Provide the (X, Y) coordinate of the cell's center where the given text is located.  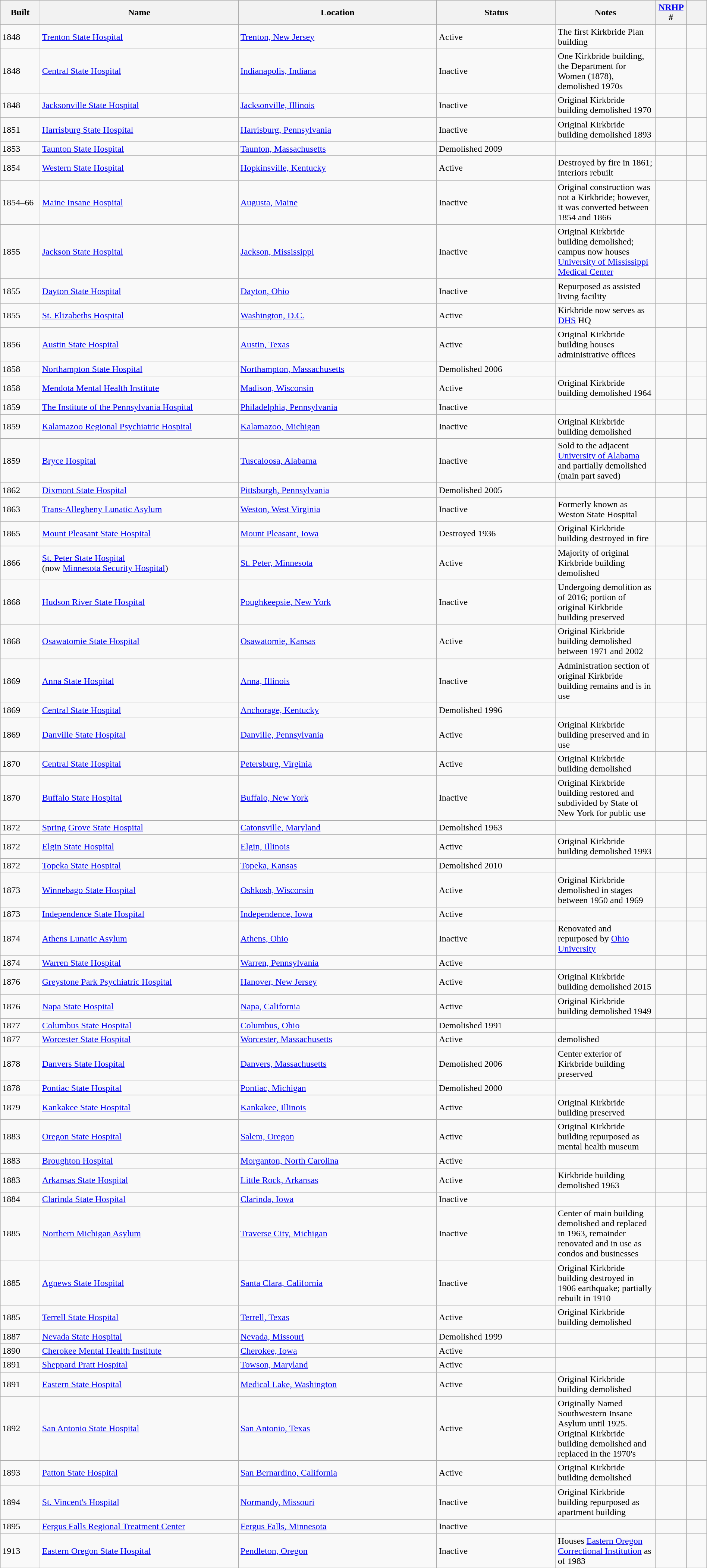
Indianapolis, Indiana (337, 71)
1851 (20, 130)
Demolished 1996 (496, 710)
Pontiac, Michigan (337, 1088)
Mount Pleasant State Hospital (139, 534)
NRHP # (671, 13)
Original Kirkbride building preserved and in use (606, 734)
Original Kirkbride building demolished 1964 (606, 388)
Undergoing demolition as of 2016; portion of original Kirkbride building preserved (606, 602)
Danvers State Hospital (139, 1064)
One Kirkbride building, the Department for Women (1878), demolished 1970s (606, 71)
Name (139, 13)
Demolished 2000 (496, 1088)
Western State Hospital (139, 168)
Austin State Hospital (139, 344)
Broughton Hospital (139, 1161)
Anchorage, Kentucky (337, 710)
The Institute of the Pennsylvania Hospital (139, 407)
Anna State Hospital (139, 681)
Mendota Mental Health Institute (139, 388)
Original Kirkbride building destroyed in fire (606, 534)
Tuscaloosa, Alabama (337, 461)
Originally Named Southwestern Insane Asylum until 1925. Original Kirkbride building demolished and replaced in the 1970's (606, 1428)
Kalamazoo Regional Psychiatric Hospital (139, 426)
Original Kirkbride building demolished 1970 (606, 105)
Sold to the adjacent University of Alabama and partially demolished (main part saved) (606, 461)
Catonsville, Maryland (337, 827)
1887 (20, 1337)
Independence, Iowa (337, 914)
Philadelphia, Pennsylvania (337, 407)
Pendleton, Oregon (337, 1550)
Independence State Hospital (139, 914)
1854 (20, 168)
San Antonio State Hospital (139, 1428)
Nevada State Hospital (139, 1337)
Original Kirkbride building restored and subdivided by State of New York for public use (606, 798)
Hudson River State Hospital (139, 602)
Original Kirkbride building repurposed as mental health museum (606, 1136)
Formerly known as Weston State Hospital (606, 509)
Buffalo State Hospital (139, 798)
Harrisburg, Pennsylvania (337, 130)
Worcester, Massachusetts (337, 1039)
1884 (20, 1199)
Northampton, Massachusetts (337, 369)
Majority of original Kirkbride building demolished (606, 563)
Sheppard Pratt Hospital (139, 1365)
Cherokee, Iowa (337, 1351)
St. Vincent's Hospital (139, 1502)
Bryce Hospital (139, 461)
Terrell, Texas (337, 1317)
Spring Grove State Hospital (139, 827)
Petersburg, Virginia (337, 763)
Original Kirkbride building houses administrative offices (606, 344)
1865 (20, 534)
1863 (20, 509)
1854–66 (20, 202)
Original Kirkbride building demolished 2015 (606, 982)
St. Peter, Minnesota (337, 563)
Trans-Allegheny Lunatic Asylum (139, 509)
1913 (20, 1550)
Danville State Hospital (139, 734)
Greystone Park Psychiatric Hospital (139, 982)
Morganton, North Carolina (337, 1161)
Mount Pleasant, Iowa (337, 534)
Oshkosh, Wisconsin (337, 890)
Traverse City, Michigan (337, 1234)
Demolished 2010 (496, 866)
St. Peter State Hospital(now Minnesota Security Hospital) (139, 563)
Trenton State Hospital (139, 37)
Poughkeepsie, New York (337, 602)
Salem, Oregon (337, 1136)
Cherokee Mental Health Institute (139, 1351)
Osawatomie State Hospital (139, 641)
Demolished 1963 (496, 827)
Houses Eastern Oregon Correctional Institution as of 1983 (606, 1550)
Warren State Hospital (139, 963)
Demolished 2005 (496, 490)
Kankakee, Illinois (337, 1107)
Buffalo, New York (337, 798)
Eastern Oregon State Hospital (139, 1550)
Anna, Illinois (337, 681)
Repurposed as assisted living facility (606, 291)
Maine Insane Hospital (139, 202)
Agnews State Hospital (139, 1283)
Original Kirkbride building repurposed as apartment building (606, 1502)
Weston, West Virginia (337, 509)
1890 (20, 1351)
Original Kirkbride building demolished 1993 (606, 847)
Arkansas State Hospital (139, 1180)
Center exterior of Kirkbride building preserved (606, 1064)
Danville, Pennsylvania (337, 734)
Kalamazoo, Michigan (337, 426)
Notes (606, 13)
Destroyed by fire in 1861; interiors rebuilt (606, 168)
1893 (20, 1473)
Original Kirkbride building preserved (606, 1107)
Original Kirkbride building demolished; campus now houses University of Mississippi Medical Center (606, 252)
Madison, Wisconsin (337, 388)
1862 (20, 490)
Elgin State Hospital (139, 847)
Normandy, Missouri (337, 1502)
Patton State Hospital (139, 1473)
Oregon State Hospital (139, 1136)
Dayton State Hospital (139, 291)
Columbus State Hospital (139, 1025)
San Bernardino, California (337, 1473)
Fergus Falls, Minnesota (337, 1526)
Hanover, New Jersey (337, 982)
Warren, Pennsylvania (337, 963)
San Antonio, Texas (337, 1428)
Kirkbride building demolished 1963 (606, 1180)
St. Elizabeths Hospital (139, 315)
Elgin, Illinois (337, 847)
Original construction was not a Kirkbride; however, it was converted between 1854 and 1866 (606, 202)
Jackson State Hospital (139, 252)
Location (337, 13)
Austin, Texas (337, 344)
Dayton, Ohio (337, 291)
Columbus, Ohio (337, 1025)
Nevada, Missouri (337, 1337)
Dixmont State Hospital (139, 490)
Napa State Hospital (139, 1006)
Athens, Ohio (337, 938)
Osawatomie, Kansas (337, 641)
1894 (20, 1502)
Kankakee State Hospital (139, 1107)
Original Kirkbride building destroyed in 1906 earthquake; partially rebuilt in 1910 (606, 1283)
Status (496, 13)
Pittsburgh, Pennsylvania (337, 490)
demolished (606, 1039)
Demolished 2009 (496, 149)
Northern Michigan Asylum (139, 1234)
The first Kirkbride Plan building (606, 37)
Topeka State Hospital (139, 866)
Medical Lake, Washington (337, 1384)
Kirkbride now serves as DHS HQ (606, 315)
Original Kirkbride demolished in stages between 1950 and 1969 (606, 890)
1892 (20, 1428)
Taunton, Massachusetts (337, 149)
Athens Lunatic Asylum (139, 938)
Worcester State Hospital (139, 1039)
Taunton State Hospital (139, 149)
Original Kirkbride building demolished 1949 (606, 1006)
Demolished 1991 (496, 1025)
Augusta, Maine (337, 202)
Administration section of original Kirkbride building remains and is in use (606, 681)
Harrisburg State Hospital (139, 130)
Napa, California (337, 1006)
1853 (20, 149)
Demolished 1999 (496, 1337)
Northampton State Hospital (139, 369)
Center of main building demolished and replaced in 1963, remainder renovated and in use as condos and businesses (606, 1234)
Renovated and repurposed by Ohio University (606, 938)
Danvers, Massachusetts (337, 1064)
Destroyed 1936 (496, 534)
Fergus Falls Regional Treatment Center (139, 1526)
Built (20, 13)
Santa Clara, California (337, 1283)
Original Kirkbride building demolished between 1971 and 2002 (606, 641)
Topeka, Kansas (337, 866)
Hopkinsville, Kentucky (337, 168)
Jacksonville State Hospital (139, 105)
Pontiac State Hospital (139, 1088)
Terrell State Hospital (139, 1317)
Eastern State Hospital (139, 1384)
Jacksonville, Illinois (337, 105)
Jackson, Mississippi (337, 252)
1895 (20, 1526)
Winnebago State Hospital (139, 890)
Clarinda State Hospital (139, 1199)
1856 (20, 344)
1866 (20, 563)
Washington, D.C. (337, 315)
1879 (20, 1107)
Little Rock, Arkansas (337, 1180)
Clarinda, Iowa (337, 1199)
Trenton, New Jersey (337, 37)
Towson, Maryland (337, 1365)
Original Kirkbride building demolished 1893 (606, 130)
